Search for the cell housing the specified text and yield its (X, Y) center coordinate. 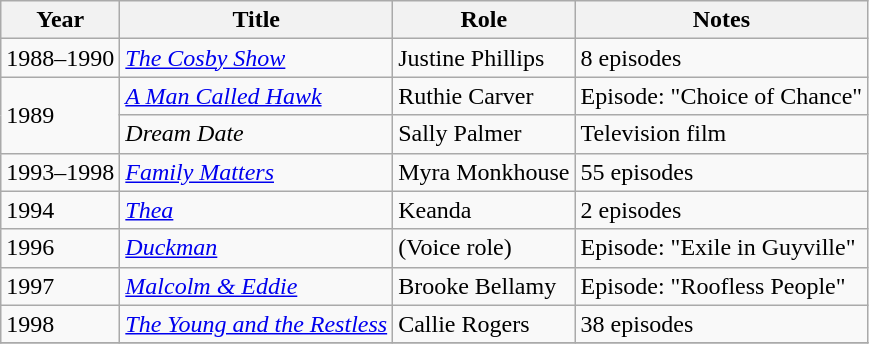
1993–1998 (60, 172)
1988–1990 (60, 58)
The Young and the Restless (256, 324)
Duckman (256, 248)
Episode: "Exile in Guyville" (722, 248)
1998 (60, 324)
Dream Date (256, 134)
Malcolm & Eddie (256, 286)
Family Matters (256, 172)
1996 (60, 248)
Keanda (484, 210)
Notes (722, 20)
55 episodes (722, 172)
Year (60, 20)
The Cosby Show (256, 58)
Justine Phillips (484, 58)
Episode: "Choice of Chance" (722, 96)
Ruthie Carver (484, 96)
1997 (60, 286)
(Voice role) (484, 248)
Callie Rogers (484, 324)
8 episodes (722, 58)
Television film (722, 134)
Sally Palmer (484, 134)
Thea (256, 210)
2 episodes (722, 210)
1989 (60, 115)
38 episodes (722, 324)
A Man Called Hawk (256, 96)
1994 (60, 210)
Myra Monkhouse (484, 172)
Episode: "Roofless People" (722, 286)
Title (256, 20)
Brooke Bellamy (484, 286)
Role (484, 20)
